Determine the [x, y] coordinate at the center of the cell enclosing the given text.  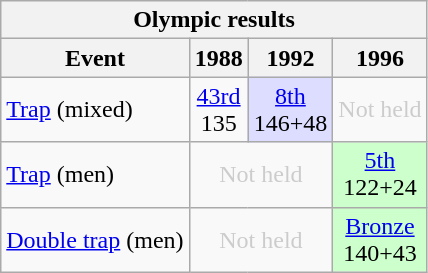
Event [95, 58]
Trap (mixed) [95, 110]
Bronze140+43 [380, 240]
Double trap (men) [95, 240]
1996 [380, 58]
1992 [290, 58]
43rd135 [218, 110]
Trap (men) [95, 174]
5th122+24 [380, 174]
8th146+48 [290, 110]
Olympic results [214, 20]
1988 [218, 58]
